Return the (x, y) coordinate for the center point of the cell that contains the specified text.  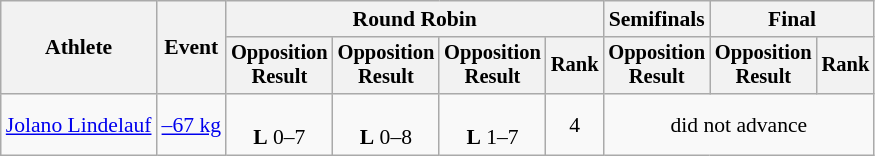
Event (192, 48)
4 (575, 124)
Semifinals (656, 19)
L 0–8 (386, 124)
Final (792, 19)
Jolano Lindelauf (79, 124)
L 0–7 (280, 124)
did not advance (738, 124)
L 1–7 (492, 124)
Round Robin (414, 19)
–67 kg (192, 124)
Athlete (79, 48)
